Extract the [X, Y] coordinate from the center of the cell holding the provided text.  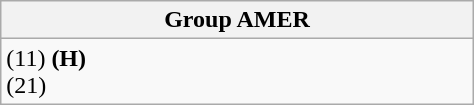
Group AMER [237, 20]
(11) (H) (21) [237, 72]
